Capture the cell that displays the provided text and extract its [X, Y] central coordinate. 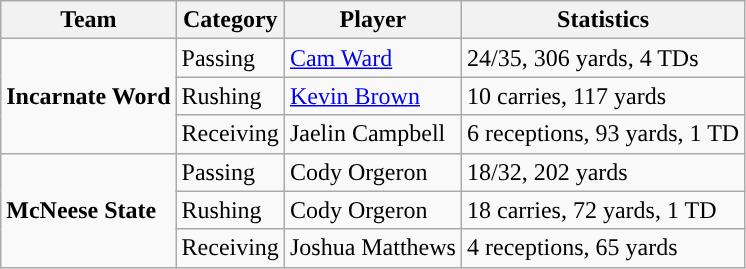
Jaelin Campbell [372, 134]
18/32, 202 yards [602, 172]
Team [88, 20]
Cam Ward [372, 58]
Incarnate Word [88, 96]
Player [372, 20]
Joshua Matthews [372, 248]
McNeese State [88, 210]
Category [230, 20]
Statistics [602, 20]
10 carries, 117 yards [602, 96]
Kevin Brown [372, 96]
24/35, 306 yards, 4 TDs [602, 58]
4 receptions, 65 yards [602, 248]
18 carries, 72 yards, 1 TD [602, 210]
6 receptions, 93 yards, 1 TD [602, 134]
